Extract the (X, Y) coordinate from the center of the cell holding the provided text.  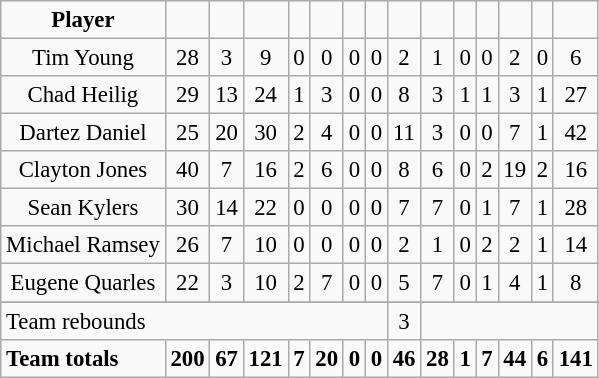
26 (188, 245)
19 (514, 170)
Dartez Daniel (83, 133)
Michael Ramsey (83, 245)
13 (226, 95)
Team rebounds (194, 321)
24 (266, 95)
25 (188, 133)
Sean Kylers (83, 208)
67 (226, 358)
Chad Heilig (83, 95)
141 (576, 358)
29 (188, 95)
Player (83, 20)
27 (576, 95)
9 (266, 58)
40 (188, 170)
Eugene Quarles (83, 283)
46 (404, 358)
42 (576, 133)
Tim Young (83, 58)
200 (188, 358)
5 (404, 283)
11 (404, 133)
44 (514, 358)
Team totals (83, 358)
Clayton Jones (83, 170)
121 (266, 358)
